Return (X, Y) of the center of cell containing provided text 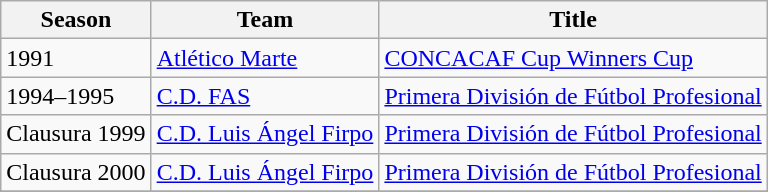
1994–1995 (76, 96)
Clausura 2000 (76, 172)
C.D. FAS (265, 96)
Atlético Marte (265, 58)
1991 (76, 58)
Clausura 1999 (76, 134)
CONCACAF Cup Winners Cup (573, 58)
Title (573, 20)
Season (76, 20)
Team (265, 20)
